Return the [x, y] coordinate for the center point of the cell that contains the specified text.  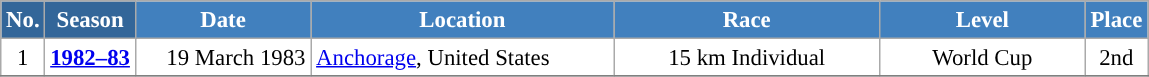
2nd [1116, 58]
1982–83 [90, 58]
15 km Individual [747, 58]
1 [23, 58]
No. [23, 20]
19 March 1983 [223, 58]
Race [747, 20]
Place [1116, 20]
Season [90, 20]
Location [462, 20]
World Cup [982, 58]
Date [223, 20]
Anchorage, United States [462, 58]
Level [982, 20]
